Return (X, Y) of the center of cell containing provided text 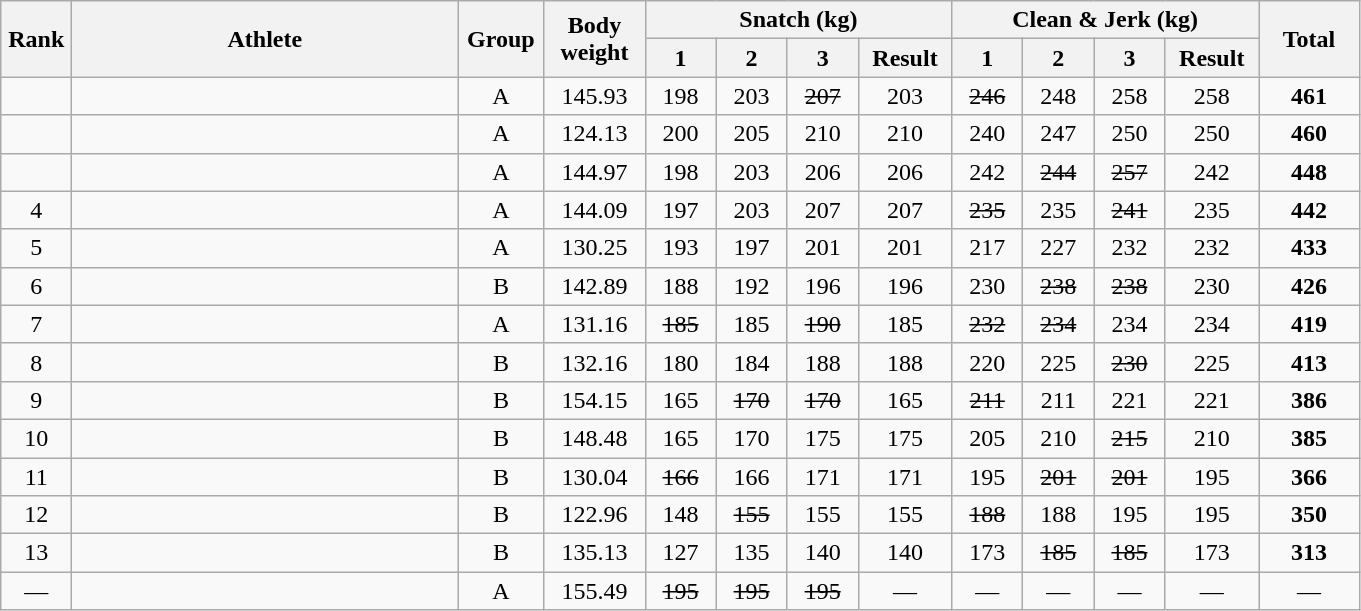
248 (1058, 96)
Athlete (265, 39)
13 (36, 553)
Body weight (594, 39)
142.89 (594, 286)
127 (680, 553)
144.09 (594, 210)
9 (36, 400)
122.96 (594, 515)
460 (1308, 134)
419 (1308, 324)
12 (36, 515)
180 (680, 362)
442 (1308, 210)
426 (1308, 286)
148 (680, 515)
4 (36, 210)
135 (752, 553)
215 (1130, 438)
220 (988, 362)
193 (680, 248)
130.25 (594, 248)
240 (988, 134)
385 (1308, 438)
247 (1058, 134)
131.16 (594, 324)
184 (752, 362)
Clean & Jerk (kg) (1106, 20)
Group (501, 39)
461 (1308, 96)
Snatch (kg) (798, 20)
217 (988, 248)
244 (1058, 172)
145.93 (594, 96)
413 (1308, 362)
246 (988, 96)
155.49 (594, 591)
366 (1308, 477)
124.13 (594, 134)
200 (680, 134)
148.48 (594, 438)
Total (1308, 39)
350 (1308, 515)
257 (1130, 172)
11 (36, 477)
135.13 (594, 553)
227 (1058, 248)
190 (822, 324)
448 (1308, 172)
386 (1308, 400)
Rank (36, 39)
7 (36, 324)
132.16 (594, 362)
5 (36, 248)
6 (36, 286)
130.04 (594, 477)
433 (1308, 248)
313 (1308, 553)
8 (36, 362)
144.97 (594, 172)
241 (1130, 210)
192 (752, 286)
154.15 (594, 400)
10 (36, 438)
